Pinpoint the cell where the given text exists, returning its [X, Y] midpoint coordinate. 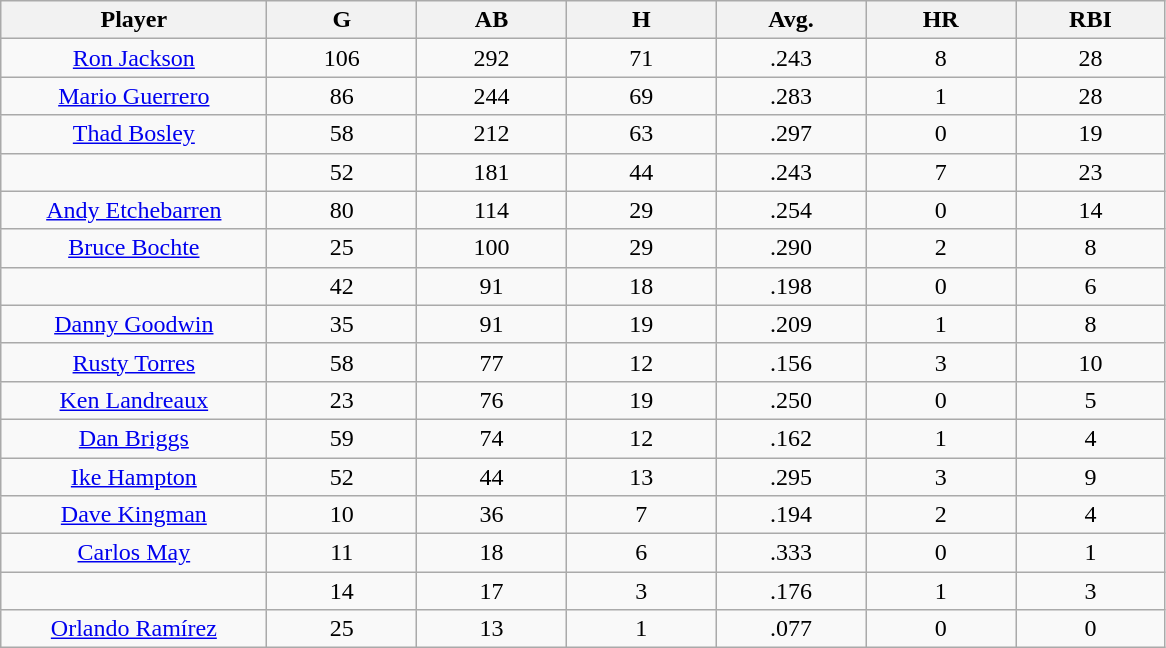
.162 [791, 438]
.283 [791, 96]
74 [492, 438]
Rusty Torres [134, 362]
17 [492, 591]
Danny Goodwin [134, 324]
.295 [791, 477]
HR [941, 20]
76 [492, 400]
G [342, 20]
63 [641, 134]
59 [342, 438]
Ike Hampton [134, 477]
11 [342, 553]
5 [1091, 400]
Mario Guerrero [134, 96]
71 [641, 58]
Orlando Ramírez [134, 629]
.333 [791, 553]
.194 [791, 515]
.297 [791, 134]
Carlos May [134, 553]
Player [134, 20]
Thad Bosley [134, 134]
69 [641, 96]
42 [342, 286]
.176 [791, 591]
77 [492, 362]
244 [492, 96]
292 [492, 58]
9 [1091, 477]
.077 [791, 629]
212 [492, 134]
Dave Kingman [134, 515]
106 [342, 58]
AB [492, 20]
86 [342, 96]
Bruce Bochte [134, 248]
35 [342, 324]
.209 [791, 324]
.250 [791, 400]
.254 [791, 210]
181 [492, 172]
80 [342, 210]
36 [492, 515]
Ken Landreaux [134, 400]
RBI [1091, 20]
100 [492, 248]
114 [492, 210]
.198 [791, 286]
.290 [791, 248]
Avg. [791, 20]
.156 [791, 362]
H [641, 20]
Andy Etchebarren [134, 210]
Dan Briggs [134, 438]
Ron Jackson [134, 58]
